Output the [x, y] coordinate of the center of the cell containing the given text.  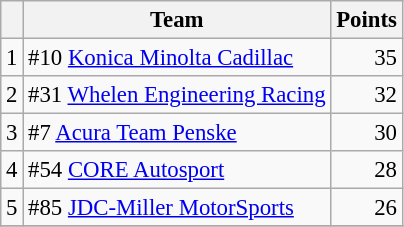
Team [177, 20]
#31 Whelen Engineering Racing [177, 95]
#10 Konica Minolta Cadillac [177, 58]
3 [12, 133]
2 [12, 95]
5 [12, 208]
4 [12, 170]
30 [366, 133]
28 [366, 170]
#85 JDC-Miller MotorSports [177, 208]
#7 Acura Team Penske [177, 133]
Points [366, 20]
32 [366, 95]
1 [12, 58]
35 [366, 58]
#54 CORE Autosport [177, 170]
26 [366, 208]
